Scan for the cell matching the given text and deliver its [x, y] coordinate at center. 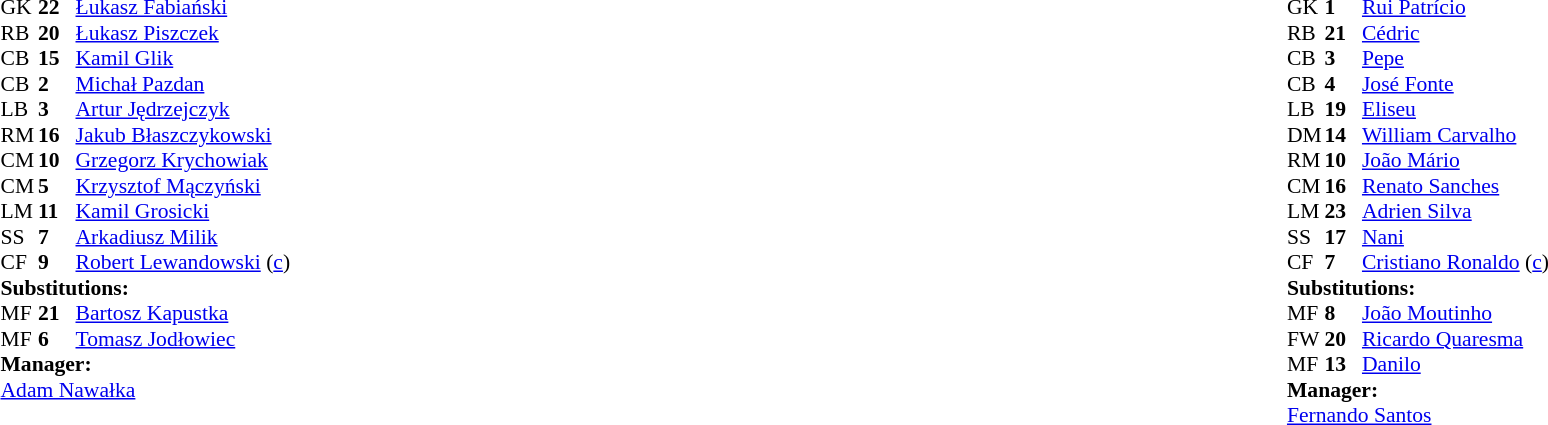
Manager: [145, 365]
Robert Lewandowski (c) [184, 263]
4 [1343, 84]
Arkadiusz Milik [184, 237]
Łukasz Piszczek [184, 33]
19 [1343, 109]
Artur Jędrzejczyk [184, 109]
Grzegorz Krychowiak [184, 161]
14 [1343, 135]
Substitutions: [145, 288]
Adam Nawałka [145, 390]
5 [57, 186]
23 [1343, 211]
11 [57, 211]
FW [1306, 339]
6 [57, 339]
13 [1343, 365]
2 [57, 84]
DM [1306, 135]
Jakub Błaszczykowski [184, 135]
17 [1343, 237]
Bartosz Kapustka [184, 313]
15 [57, 59]
Kamil Glik [184, 59]
Tomasz Jodłowiec [184, 339]
8 [1343, 313]
9 [57, 263]
Kamil Grosicki [184, 211]
Krzysztof Mączyński [184, 186]
Michał Pazdan [184, 84]
